Determine the (x, y) coordinate at the center of the cell enclosing the given text.  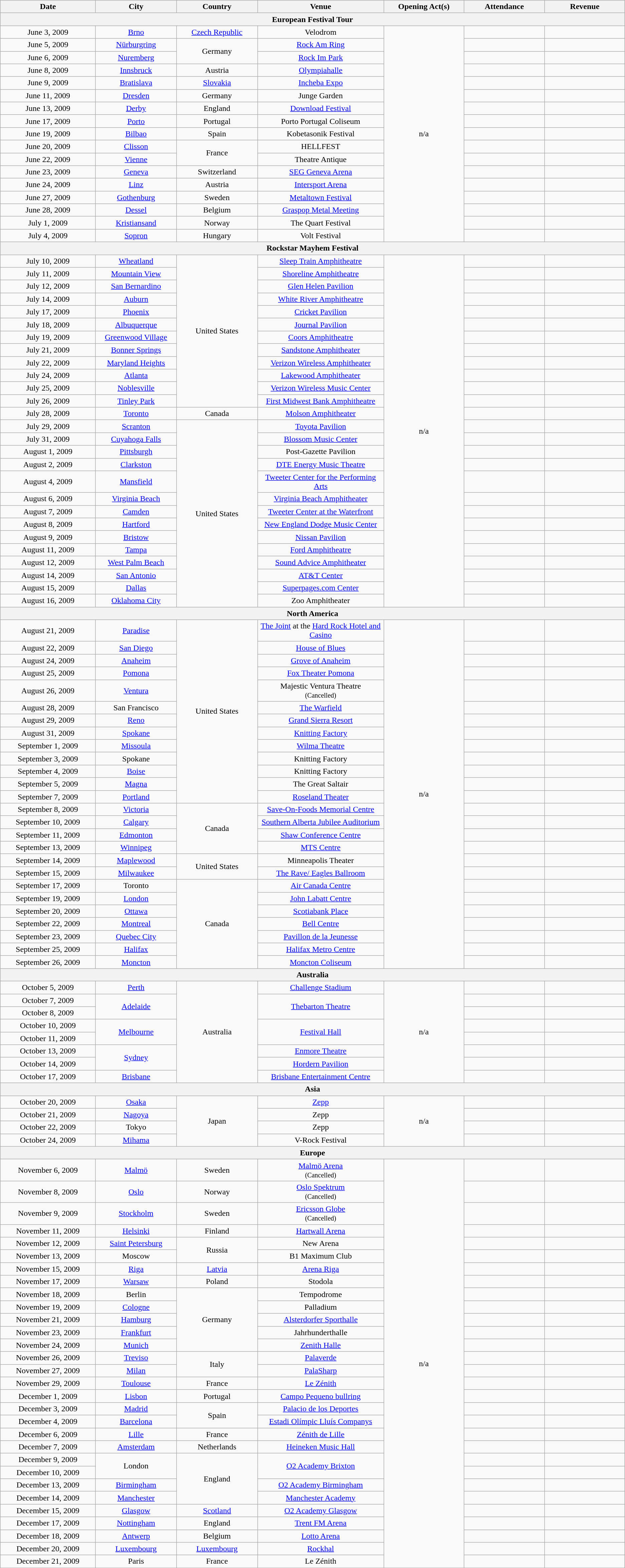
John Labatt Centre (321, 898)
September 5, 2009 (48, 784)
Malmö (136, 1170)
June 11, 2009 (48, 96)
June 17, 2009 (48, 121)
Albuquerque (136, 324)
November 12, 2009 (48, 1244)
Europe (312, 1153)
Finland (217, 1231)
November 24, 2009 (48, 1345)
Palacio de los Deportes (321, 1409)
Tempodrome (321, 1294)
Hordern Pavilion (321, 1064)
Boise (136, 771)
November 27, 2009 (48, 1371)
Save-On-Foods Memorial Centre (321, 810)
Nagoya (136, 1115)
Amsterdam (136, 1447)
Scranton (136, 426)
Graspop Metal Meeting (321, 210)
Rockhal (321, 1549)
October 20, 2009 (48, 1102)
Sound Advice Amphitheater (321, 562)
Tweeter Center for the Performing Arts (321, 482)
Kobetasonik Festival (321, 134)
Magna (136, 784)
Helsinki (136, 1231)
November 6, 2009 (48, 1170)
October 10, 2009 (48, 1026)
Bilbao (136, 134)
Frankfurt (136, 1332)
Oklahoma City (136, 601)
Hungary (217, 236)
Camden (136, 512)
HELLFEST (321, 146)
June 20, 2009 (48, 146)
October 21, 2009 (48, 1115)
September 20, 2009 (48, 911)
Bell Centre (321, 924)
Munich (136, 1345)
Nuremberg (136, 57)
Missoula (136, 746)
Birmingham (136, 1485)
September 17, 2009 (48, 886)
November 8, 2009 (48, 1191)
December 1, 2009 (48, 1396)
Anaheim (136, 661)
Phoenix (136, 312)
June 5, 2009 (48, 45)
Enmore Theatre (321, 1051)
June 24, 2009 (48, 185)
Tinley Park (136, 401)
San Bernardino (136, 286)
Tokyo (136, 1127)
Nissan Pavilion (321, 537)
September 13, 2009 (48, 848)
June 13, 2009 (48, 108)
House of Blues (321, 648)
Cuyahoga Falls (136, 439)
Sandstone Amphitheater (321, 350)
November 29, 2009 (48, 1383)
Greenwood Village (136, 337)
July 1, 2009 (48, 223)
Paris (136, 1561)
Dessel (136, 210)
City (136, 7)
July 10, 2009 (48, 261)
Ottawa (136, 911)
Quebec City (136, 937)
Southern Alberta Jubilee Auditorium (321, 822)
Roseland Theater (321, 797)
MTS Centre (321, 848)
Palaverde (321, 1358)
Noblesville (136, 388)
Porto (136, 121)
Toulouse (136, 1383)
DTE Energy Music Theatre (321, 464)
Grove of Anaheim (321, 661)
Bratislava (136, 83)
Fox Theater Pomona (321, 673)
August 22, 2009 (48, 648)
November 15, 2009 (48, 1269)
European Festival Tour (312, 19)
June 6, 2009 (48, 57)
December 17, 2009 (48, 1523)
West Palm Beach (136, 562)
Maryland Heights (136, 363)
September 22, 2009 (48, 924)
New Arena (321, 1244)
Lakewood Amphitheater (321, 376)
December 4, 2009 (48, 1421)
August 1, 2009 (48, 452)
Berlin (136, 1294)
July 11, 2009 (48, 274)
December 7, 2009 (48, 1447)
July 22, 2009 (48, 363)
Country (217, 7)
October 11, 2009 (48, 1038)
Riga (136, 1269)
Majestic Ventura Theatre (Cancelled) (321, 690)
Cricket Pavilion (321, 312)
Hartford (136, 524)
Calgary (136, 822)
September 14, 2009 (48, 860)
Kristiansand (136, 223)
August 11, 2009 (48, 550)
Jahrhunderthalle (321, 1332)
Wheatland (136, 261)
August 4, 2009 (48, 482)
July 14, 2009 (48, 299)
Metaltown Festival (321, 197)
Auburn (136, 299)
Zenith Halle (321, 1345)
September 15, 2009 (48, 873)
New England Dodge Music Center (321, 524)
Journal Pavilion (321, 324)
June 28, 2009 (48, 210)
Porto Portugal Coliseum (321, 121)
Volt Festival (321, 236)
Warsaw (136, 1282)
Malmö Arena (Cancelled) (321, 1170)
Festival Hall (321, 1032)
PalaSharp (321, 1371)
Stodola (321, 1282)
August 15, 2009 (48, 588)
September 26, 2009 (48, 962)
Vienne (136, 159)
Derby (136, 108)
Pavillon de la Jeunesse (321, 937)
The Quart Festival (321, 223)
July 28, 2009 (48, 414)
December 18, 2009 (48, 1536)
Wilma Theatre (321, 746)
Junge Garden (321, 96)
The Rave/ Eagles Ballroom (321, 873)
Atlanta (136, 376)
Coors Amphitheatre (321, 337)
December 21, 2009 (48, 1561)
AT&T Center (321, 575)
November 19, 2009 (48, 1307)
Madrid (136, 1409)
Linz (136, 185)
December 13, 2009 (48, 1485)
Toyota Pavilion (321, 426)
Grand Sierra Resort (321, 720)
December 10, 2009 (48, 1472)
Paradise (136, 631)
June 27, 2009 (48, 197)
Download Festival (321, 108)
October 5, 2009 (48, 987)
September 10, 2009 (48, 822)
San Diego (136, 648)
Mountain View (136, 274)
December 15, 2009 (48, 1511)
Tweeter Center at the Waterfront (321, 512)
Lisbon (136, 1396)
Hamburg (136, 1320)
Heineken Music Hall (321, 1447)
Russia (217, 1250)
December 20, 2009 (48, 1549)
Lille (136, 1434)
August 9, 2009 (48, 537)
O2 Academy Birmingham (321, 1485)
Hartwall Arena (321, 1231)
July 19, 2009 (48, 337)
Victoria (136, 810)
Dresden (136, 96)
Incheba Expo (321, 83)
Shoreline Amphitheatre (321, 274)
June 23, 2009 (48, 172)
November 11, 2009 (48, 1231)
June 19, 2009 (48, 134)
Latvia (217, 1269)
San Francisco (136, 708)
Mansfield (136, 482)
September 3, 2009 (48, 758)
Trent FM Arena (321, 1523)
September 8, 2009 (48, 810)
Perth (136, 987)
September 1, 2009 (48, 746)
The Joint at the Hard Rock Hotel and Casino (321, 631)
November 23, 2009 (48, 1332)
Sydney (136, 1057)
July 17, 2009 (48, 312)
November 21, 2009 (48, 1320)
Velodrom (321, 32)
Opening Act(s) (424, 7)
Verizon Wireless Amphitheater (321, 363)
San Antonio (136, 575)
October 14, 2009 (48, 1064)
Rock Am Ring (321, 45)
July 26, 2009 (48, 401)
Halifax Metro Centre (321, 949)
Shaw Conference Centre (321, 835)
December 14, 2009 (48, 1498)
July 31, 2009 (48, 439)
Brno (136, 32)
Superpages.com Center (321, 588)
August 29, 2009 (48, 720)
North America (312, 613)
August 28, 2009 (48, 708)
V-Rock Festival (321, 1140)
December 9, 2009 (48, 1460)
White River Amphitheatre (321, 299)
Brisbane (136, 1077)
Moscow (136, 1256)
Air Canada Centre (321, 886)
Blossom Music Center (321, 439)
Adelaide (136, 1006)
December 6, 2009 (48, 1434)
November 26, 2009 (48, 1358)
August 26, 2009 (48, 690)
Asia (312, 1089)
Glen Helen Pavilion (321, 286)
Moncton Coliseum (321, 962)
July 29, 2009 (48, 426)
Pomona (136, 673)
Clarkston (136, 464)
Stockholm (136, 1214)
August 2, 2009 (48, 464)
The Warfield (321, 708)
Bristow (136, 537)
Geneva (136, 172)
Sleep Train Amphitheatre (321, 261)
Olympiahalle (321, 70)
July 25, 2009 (48, 388)
Campo Pequeno bullring (321, 1396)
Scotiabank Place (321, 911)
Clisson (136, 146)
July 18, 2009 (48, 324)
October 22, 2009 (48, 1127)
June 9, 2009 (48, 83)
Treviso (136, 1358)
November 17, 2009 (48, 1282)
October 24, 2009 (48, 1140)
Portland (136, 797)
October 8, 2009 (48, 1013)
Edmonton (136, 835)
June 22, 2009 (48, 159)
Milwaukee (136, 873)
Alsterdorfer Sporthalle (321, 1320)
July 12, 2009 (48, 286)
Montreal (136, 924)
Rockstar Mayhem Festival (312, 248)
Reno (136, 720)
October 13, 2009 (48, 1051)
Switzerland (217, 172)
September 19, 2009 (48, 898)
SEG Geneva Arena (321, 172)
Thebarton Theatre (321, 1006)
Manchester (136, 1498)
Cologne (136, 1307)
Venue (321, 7)
Sopron (136, 236)
Czech Republic (217, 32)
Attendance (504, 7)
Oslo Spektrum (Cancelled) (321, 1191)
Italy (217, 1364)
Dallas (136, 588)
July 21, 2009 (48, 350)
August 12, 2009 (48, 562)
September 11, 2009 (48, 835)
Molson Amphitheater (321, 414)
Moncton (136, 962)
August 7, 2009 (48, 512)
August 16, 2009 (48, 601)
Antwerp (136, 1536)
O2 Academy Glasgow (321, 1511)
Melbourne (136, 1032)
Challenge Stadium (321, 987)
August 8, 2009 (48, 524)
The Great Saltair (321, 784)
August 25, 2009 (48, 673)
Zénith de Lille (321, 1434)
July 4, 2009 (48, 236)
September 4, 2009 (48, 771)
Osaka (136, 1102)
August 24, 2009 (48, 661)
August 14, 2009 (48, 575)
Nürburgring (136, 45)
Scotland (217, 1511)
Nottingham (136, 1523)
December 3, 2009 (48, 1409)
Tampa (136, 550)
Post-Gazette Pavilion (321, 452)
Brisbane Entertainment Centre (321, 1077)
Barcelona (136, 1421)
Intersport Arena (321, 185)
Pittsburgh (136, 452)
Virginia Beach Amphitheater (321, 499)
June 3, 2009 (48, 32)
Poland (217, 1282)
Japan (217, 1121)
Lotto Arena (321, 1536)
Ventura (136, 690)
Winnipeg (136, 848)
First Midwest Bank Amphitheatre (321, 401)
Netherlands (217, 1447)
October 17, 2009 (48, 1077)
August 6, 2009 (48, 499)
Rock Im Park (321, 57)
Arena Riga (321, 1269)
Glasgow (136, 1511)
September 23, 2009 (48, 937)
November 13, 2009 (48, 1256)
Gothenburg (136, 197)
Theatre Antique (321, 159)
Innsbruck (136, 70)
O2 Academy Brixton (321, 1466)
Date (48, 7)
August 21, 2009 (48, 631)
Revenue (585, 7)
September 25, 2009 (48, 949)
Saint Petersburg (136, 1244)
October 7, 2009 (48, 1000)
B1 Maximum Club (321, 1256)
Milan (136, 1371)
Zoo Amphitheater (321, 601)
November 18, 2009 (48, 1294)
Minneapolis Theater (321, 860)
Verizon Wireless Music Center (321, 388)
Manchester Academy (321, 1498)
Bonner Springs (136, 350)
August 31, 2009 (48, 733)
Oslo (136, 1191)
Slovakia (217, 83)
September 7, 2009 (48, 797)
November 9, 2009 (48, 1214)
Halifax (136, 949)
Ericsson Globe (Cancelled) (321, 1214)
June 8, 2009 (48, 70)
Palladium (321, 1307)
Mihama (136, 1140)
Ford Amphitheatre (321, 550)
Virginia Beach (136, 499)
Maplewood (136, 860)
Estadi Olímpic Lluís Companys (321, 1421)
July 24, 2009 (48, 376)
